Pinpoint the cell where the given text exists, returning its [X, Y] midpoint coordinate. 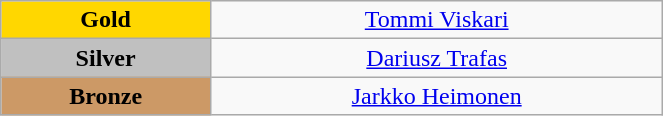
Tommi Viskari [436, 20]
Gold [106, 20]
Dariusz Trafas [436, 58]
Jarkko Heimonen [436, 96]
Bronze [106, 96]
Silver [106, 58]
